For the text-containing cell, return its midpoint in (x, y) coordinate format. 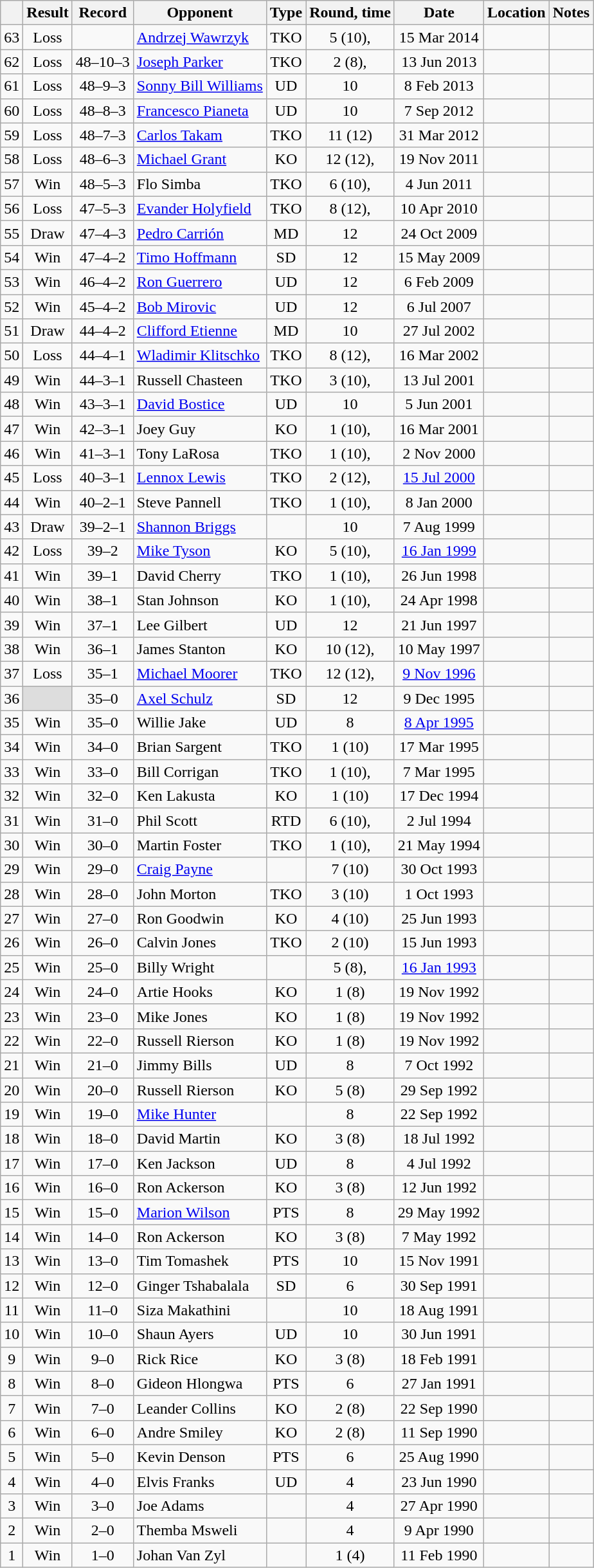
21–0 (103, 1065)
28–0 (103, 894)
20 (12, 1090)
Pedro Carrión (199, 233)
5 (8) (350, 1090)
11–0 (103, 1310)
Carlos Takam (199, 135)
21 (12, 1065)
Record (103, 13)
9 Dec 1995 (438, 698)
23–0 (103, 1016)
48–5–3 (103, 184)
48–10–3 (103, 62)
Joe Adams (199, 1506)
Michael Grant (199, 160)
11 (12) (350, 135)
13 Jul 2001 (438, 380)
55 (12, 233)
10–0 (103, 1335)
2 (10) (350, 943)
Steve Pannell (199, 502)
5–0 (103, 1457)
19 Nov 2011 (438, 160)
47–5–3 (103, 208)
53 (12, 282)
Shannon Briggs (199, 527)
28 (12, 894)
46–4–2 (103, 282)
22 (12, 1041)
3 (10), (350, 380)
3 (12, 1506)
Shaun Ayers (199, 1335)
16–0 (103, 1188)
16 Mar 2001 (438, 429)
40 (12, 600)
43 (12, 527)
Notes (571, 13)
20–0 (103, 1090)
1 Oct 1993 (438, 894)
41 (12, 576)
6–0 (103, 1432)
9–0 (103, 1359)
23 Jun 1990 (438, 1481)
33 (12, 772)
35 (12, 723)
13 Jun 2013 (438, 62)
Tony LaRosa (199, 453)
39 (12, 624)
48–7–3 (103, 135)
Ken Jackson (199, 1163)
48 (12, 405)
34–0 (103, 747)
43–3–1 (103, 405)
26 (12, 943)
Marion Wilson (199, 1212)
Result (48, 13)
8 Apr 1995 (438, 723)
7 Aug 1999 (438, 527)
Date (438, 13)
Elvis Franks (199, 1481)
Andrzej Wawrzyk (199, 37)
Tim Tomashek (199, 1261)
27 Jul 2002 (438, 331)
Russell Chasteen (199, 380)
18 (12, 1139)
Axel Schulz (199, 698)
21 May 1994 (438, 845)
50 (12, 356)
Ginger Tshabalala (199, 1286)
18 Aug 1991 (438, 1310)
Rick Rice (199, 1359)
30 Sep 1991 (438, 1286)
26 Jun 1998 (438, 576)
3 (10) (350, 894)
52 (12, 307)
33–0 (103, 772)
29 (12, 870)
62 (12, 62)
24–0 (103, 992)
11 Sep 1990 (438, 1432)
4–0 (103, 1481)
48–9–3 (103, 86)
29 Sep 1992 (438, 1090)
8 Feb 2013 (438, 86)
Siza Makathini (199, 1310)
26–0 (103, 943)
17 Mar 1995 (438, 747)
10 Apr 2010 (438, 208)
38–1 (103, 600)
59 (12, 135)
Jimmy Bills (199, 1065)
Andre Smiley (199, 1432)
15 Nov 1991 (438, 1261)
37–1 (103, 624)
1–0 (103, 1555)
10 (12), (350, 649)
30 Jun 1991 (438, 1335)
39–2–1 (103, 527)
Lennox Lewis (199, 478)
15 (12, 1212)
42 (12, 551)
44–3–1 (103, 380)
Evander Holyfield (199, 208)
25 Jun 1993 (438, 918)
19–0 (103, 1115)
Bill Corrigan (199, 772)
John Morton (199, 894)
51 (12, 331)
11 (12, 1310)
36–1 (103, 649)
17 (12, 1163)
Artie Hooks (199, 992)
7 Mar 1995 (438, 772)
34 (12, 747)
45 (12, 478)
10 May 1997 (438, 649)
54 (12, 257)
Mike Jones (199, 1016)
30 Oct 1993 (438, 870)
27–0 (103, 918)
7 (12, 1408)
RTD (285, 821)
57 (12, 184)
Joseph Parker (199, 62)
13 (12, 1261)
47–4–2 (103, 257)
Michael Moorer (199, 673)
31 Mar 2012 (438, 135)
44 (12, 502)
Type (285, 13)
1 (4) (350, 1555)
48–6–3 (103, 160)
9 (12, 1359)
Location (516, 13)
22 Sep 1990 (438, 1408)
17–0 (103, 1163)
5 (8), (350, 967)
14–0 (103, 1237)
7 Oct 1992 (438, 1065)
David Cherry (199, 576)
2 (8), (350, 62)
Leander Collins (199, 1408)
21 Jun 1997 (438, 624)
25 (12, 967)
7 May 1992 (438, 1237)
2 Jul 1994 (438, 821)
41–3–1 (103, 453)
7 (10) (350, 870)
16 Mar 2002 (438, 356)
39–1 (103, 576)
47–4–3 (103, 233)
39–2 (103, 551)
24 Apr 1998 (438, 600)
James Stanton (199, 649)
2–0 (103, 1531)
5 (12, 1457)
12–0 (103, 1286)
15–0 (103, 1212)
24 (12, 992)
Wladimir Klitschko (199, 356)
15 Jul 2000 (438, 478)
Brian Sargent (199, 747)
Clifford Etienne (199, 331)
Flo Simba (199, 184)
18 Jul 1992 (438, 1139)
Ron Goodwin (199, 918)
4 Jul 1992 (438, 1163)
25 Aug 1990 (438, 1457)
Gideon Hlongwa (199, 1383)
Billy Wright (199, 967)
7–0 (103, 1408)
Willie Jake (199, 723)
27 Jan 1991 (438, 1383)
David Bostice (199, 405)
23 (12, 1016)
Themba Msweli (199, 1531)
29–0 (103, 870)
14 (12, 1237)
Stan Johnson (199, 600)
22–0 (103, 1041)
16 Jan 1999 (438, 551)
24 Oct 2009 (438, 233)
6 Jul 2007 (438, 307)
Martin Foster (199, 845)
Ken Lakusta (199, 796)
15 Mar 2014 (438, 37)
Ron Guerrero (199, 282)
8 Jan 2000 (438, 502)
42–3–1 (103, 429)
Opponent (199, 13)
60 (12, 111)
47 (12, 429)
27 (12, 918)
2 (12), (350, 478)
Round, time (350, 13)
8–0 (103, 1383)
David Martin (199, 1139)
5 Jun 2001 (438, 405)
12 Jun 1992 (438, 1188)
9 Apr 1990 (438, 1531)
Craig Payne (199, 870)
22 Sep 1992 (438, 1115)
27 Apr 1990 (438, 1506)
Mike Tyson (199, 551)
40–3–1 (103, 478)
2 (12, 1531)
Bob Mirovic (199, 307)
2 Nov 2000 (438, 453)
Phil Scott (199, 821)
4 (10) (350, 918)
37 (12, 673)
49 (12, 380)
44–4–1 (103, 356)
58 (12, 160)
Kevin Denson (199, 1457)
16 Jan 1993 (438, 967)
Sonny Bill Williams (199, 86)
3–0 (103, 1506)
17 Dec 1994 (438, 796)
15 Jun 1993 (438, 943)
29 May 1992 (438, 1212)
61 (12, 86)
30–0 (103, 845)
Joey Guy (199, 429)
63 (12, 37)
Lee Gilbert (199, 624)
31 (12, 821)
40–2–1 (103, 502)
18–0 (103, 1139)
56 (12, 208)
19 (12, 1115)
45–4–2 (103, 307)
4 Jun 2011 (438, 184)
15 May 2009 (438, 257)
31–0 (103, 821)
35–1 (103, 673)
32 (12, 796)
16 (12, 1188)
1 (12, 1555)
Calvin Jones (199, 943)
46 (12, 453)
25–0 (103, 967)
Mike Hunter (199, 1115)
13–0 (103, 1261)
38 (12, 649)
32–0 (103, 796)
30 (12, 845)
48–8–3 (103, 111)
18 Feb 1991 (438, 1359)
36 (12, 698)
11 Feb 1990 (438, 1555)
44–4–2 (103, 331)
6 Feb 2009 (438, 282)
Timo Hoffmann (199, 257)
9 Nov 1996 (438, 673)
7 Sep 2012 (438, 111)
Johan Van Zyl (199, 1555)
Francesco Pianeta (199, 111)
